Determine the [X, Y] coordinate at the center of the cell enclosing the given text.  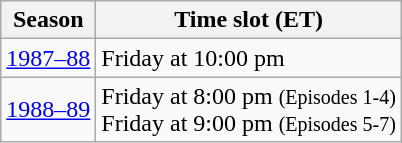
1988–89 [48, 110]
Season [48, 20]
1987–88 [48, 58]
Time slot (ET) [249, 20]
Friday at 8:00 pm (Episodes 1-4)Friday at 9:00 pm (Episodes 5-7) [249, 110]
Friday at 10:00 pm [249, 58]
